Output the [X, Y] coordinate of the center of the cell containing the given text.  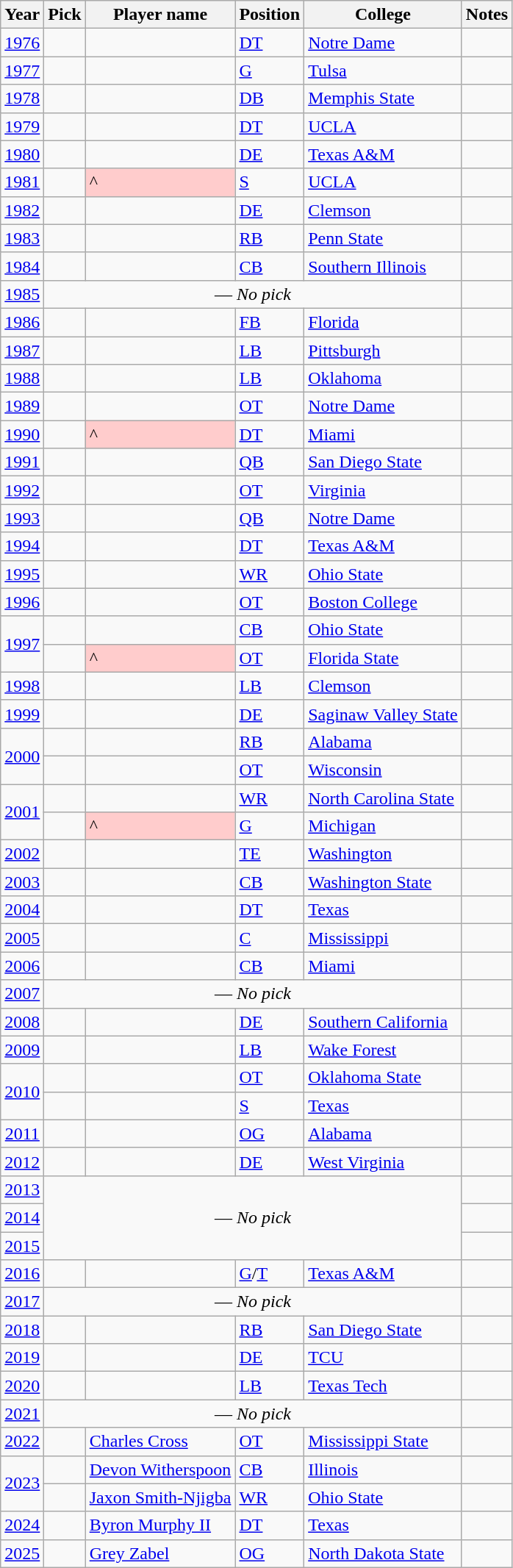
1992 [22, 490]
1997 [22, 644]
Wake Forest [384, 1050]
2001 [22, 812]
Oklahoma State [384, 1078]
Oklahoma [384, 379]
West Virginia [384, 1161]
Penn State [384, 238]
2020 [22, 1386]
1995 [22, 574]
2013 [22, 1189]
2014 [22, 1217]
2008 [22, 1022]
Mississippi State [384, 1442]
1977 [22, 71]
1989 [22, 407]
1988 [22, 379]
2017 [22, 1302]
1976 [22, 43]
TCU [384, 1358]
Memphis State [384, 99]
2019 [22, 1358]
1982 [22, 210]
2016 [22, 1274]
1999 [22, 714]
Pick [65, 15]
TE [270, 854]
2023 [22, 1483]
2003 [22, 882]
1990 [22, 434]
Pittsburgh [384, 351]
North Dakota State [384, 1553]
1994 [22, 546]
2025 [22, 1553]
Illinois [384, 1469]
2002 [22, 854]
FB [270, 322]
1991 [22, 462]
Charles Cross [160, 1442]
Boston College [384, 602]
Player name [160, 15]
1983 [22, 238]
Texas Tech [384, 1386]
Saginaw Valley State [384, 714]
2009 [22, 1050]
1993 [22, 518]
2022 [22, 1442]
Notes [487, 15]
C [270, 938]
2012 [22, 1161]
2007 [22, 994]
2006 [22, 966]
G/T [270, 1274]
Virginia [384, 490]
1998 [22, 686]
1981 [22, 182]
College [384, 15]
Jaxon Smith-Njigba [160, 1497]
1979 [22, 126]
Washington [384, 854]
2018 [22, 1330]
Southern California [384, 1022]
2011 [22, 1134]
1980 [22, 154]
2000 [22, 756]
Grey Zabel [160, 1553]
1986 [22, 322]
2010 [22, 1092]
Florida State [384, 658]
1978 [22, 99]
2005 [22, 938]
1987 [22, 351]
Michigan [384, 826]
Southern Illinois [384, 266]
1996 [22, 602]
1984 [22, 266]
2024 [22, 1525]
North Carolina State [384, 798]
Wisconsin [384, 770]
2004 [22, 910]
Tulsa [384, 71]
Position [270, 15]
Byron Murphy II [160, 1525]
Devon Witherspoon [160, 1469]
Washington State [384, 882]
1985 [22, 294]
Year [22, 15]
Mississippi [384, 938]
2015 [22, 1246]
Florida [384, 322]
DB [270, 99]
2021 [22, 1414]
